Locate the cell with the specified text and output its [x, y] center coordinate. 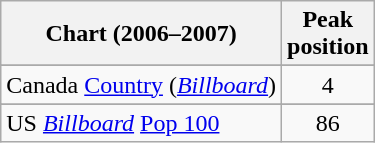
US Billboard Pop 100 [142, 123]
Chart (2006–2007) [142, 34]
Peakposition [328, 34]
86 [328, 123]
Canada Country (Billboard) [142, 85]
4 [328, 85]
